Identify which cell holds the provided text, then report its (X, Y) central coordinate. 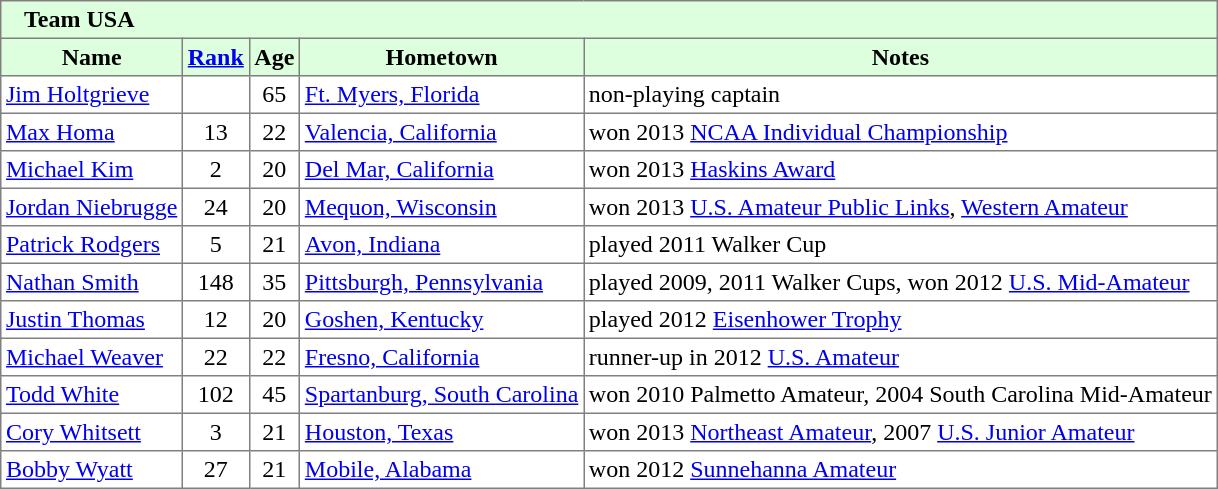
35 (274, 282)
Mobile, Alabama (442, 470)
Patrick Rodgers (92, 245)
12 (216, 320)
played 2009, 2011 Walker Cups, won 2012 U.S. Mid-Amateur (900, 282)
Bobby Wyatt (92, 470)
won 2013 Northeast Amateur, 2007 U.S. Junior Amateur (900, 432)
3 (216, 432)
65 (274, 95)
won 2013 U.S. Amateur Public Links, Western Amateur (900, 207)
Valencia, California (442, 132)
Avon, Indiana (442, 245)
102 (216, 395)
won 2010 Palmetto Amateur, 2004 South Carolina Mid-Amateur (900, 395)
45 (274, 395)
won 2013 Haskins Award (900, 170)
Rank (216, 57)
won 2013 NCAA Individual Championship (900, 132)
Max Homa (92, 132)
24 (216, 207)
Houston, Texas (442, 432)
Cory Whitsett (92, 432)
Ft. Myers, Florida (442, 95)
runner-up in 2012 U.S. Amateur (900, 357)
Jordan Niebrugge (92, 207)
Age (274, 57)
Michael Kim (92, 170)
Fresno, California (442, 357)
Name (92, 57)
148 (216, 282)
Del Mar, California (442, 170)
2 (216, 170)
Pittsburgh, Pennsylvania (442, 282)
Hometown (442, 57)
Jim Holtgrieve (92, 95)
Nathan Smith (92, 282)
Justin Thomas (92, 320)
Team USA (609, 20)
13 (216, 132)
5 (216, 245)
played 2012 Eisenhower Trophy (900, 320)
played 2011 Walker Cup (900, 245)
Goshen, Kentucky (442, 320)
non-playing captain (900, 95)
27 (216, 470)
Michael Weaver (92, 357)
Spartanburg, South Carolina (442, 395)
won 2012 Sunnehanna Amateur (900, 470)
Mequon, Wisconsin (442, 207)
Notes (900, 57)
Todd White (92, 395)
